Output the [x, y] coordinate of the center of the cell containing the given text.  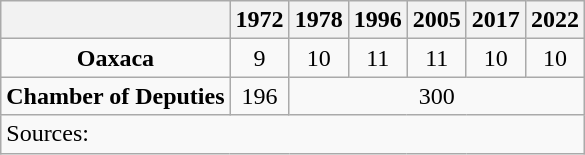
Sources: [293, 134]
1972 [260, 20]
9 [260, 58]
300 [436, 96]
1996 [378, 20]
1978 [318, 20]
2005 [436, 20]
Oaxaca [116, 58]
2022 [554, 20]
Chamber of Deputies [116, 96]
196 [260, 96]
2017 [496, 20]
